Scan for the cell matching the given text and deliver its (x, y) coordinate at center. 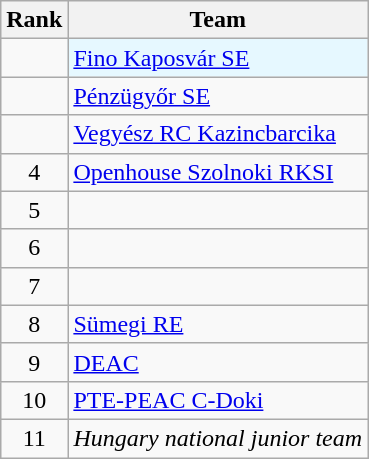
Hungary national junior team (218, 438)
DEAC (218, 362)
9 (34, 362)
Fino Kaposvár SE (218, 58)
Openhouse Szolnoki RKSI (218, 172)
11 (34, 438)
10 (34, 400)
Sümegi RE (218, 324)
5 (34, 210)
Team (218, 20)
Rank (34, 20)
Pénzügyőr SE (218, 96)
6 (34, 248)
Vegyész RC Kazincbarcika (218, 134)
PTE-PEAC C-Doki (218, 400)
8 (34, 324)
7 (34, 286)
4 (34, 172)
